Find where the given text appears and provide that cell's center as (x, y) coordinate. 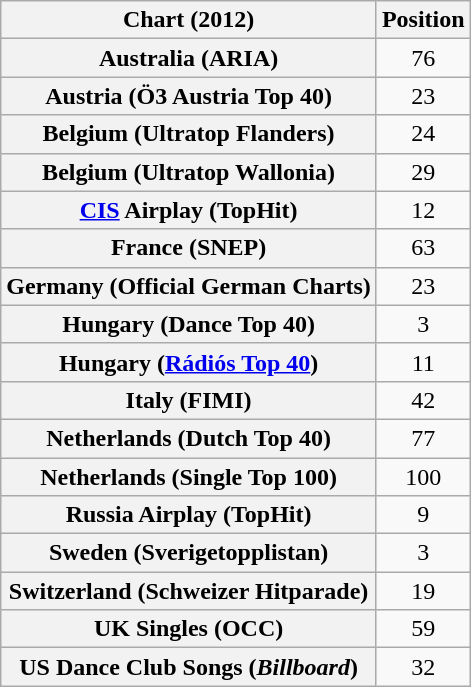
CIS Airplay (TopHit) (189, 210)
12 (423, 210)
Austria (Ö3 Austria Top 40) (189, 96)
42 (423, 400)
Switzerland (Schweizer Hitparade) (189, 591)
Sweden (Sverigetopplistan) (189, 553)
11 (423, 362)
Netherlands (Dutch Top 40) (189, 438)
19 (423, 591)
Germany (Official German Charts) (189, 286)
Italy (FIMI) (189, 400)
29 (423, 172)
Position (423, 20)
Netherlands (Single Top 100) (189, 477)
Hungary (Dance Top 40) (189, 324)
Hungary (Rádiós Top 40) (189, 362)
76 (423, 58)
100 (423, 477)
Belgium (Ultratop Flanders) (189, 134)
Belgium (Ultratop Wallonia) (189, 172)
Russia Airplay (TopHit) (189, 515)
UK Singles (OCC) (189, 629)
9 (423, 515)
US Dance Club Songs (Billboard) (189, 667)
Chart (2012) (189, 20)
Australia (ARIA) (189, 58)
63 (423, 248)
77 (423, 438)
24 (423, 134)
France (SNEP) (189, 248)
59 (423, 629)
32 (423, 667)
